For the text-containing cell, return its midpoint in [X, Y] coordinate format. 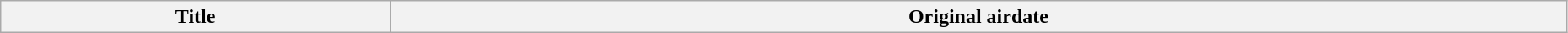
Title [196, 17]
Original airdate [978, 17]
